From the cell containing the given text, extract its center point as [x, y] coordinate. 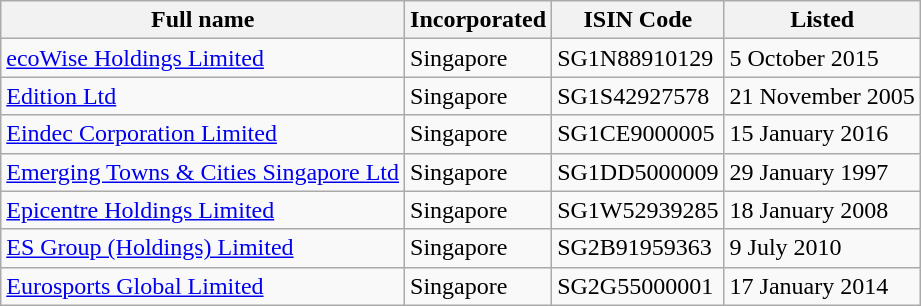
Edition Ltd [203, 96]
21 November 2005 [822, 96]
SG1W52939285 [638, 210]
SG1N88910129 [638, 58]
Epicentre Holdings Limited [203, 210]
Eindec Corporation Limited [203, 134]
SG1DD5000009 [638, 172]
ES Group (Holdings) Limited [203, 248]
SG1S42927578 [638, 96]
15 January 2016 [822, 134]
Listed [822, 20]
ecoWise Holdings Limited [203, 58]
5 October 2015 [822, 58]
Incorporated [478, 20]
SG2G55000001 [638, 286]
SG2B91959363 [638, 248]
Full name [203, 20]
Emerging Towns & Cities Singapore Ltd [203, 172]
17 January 2014 [822, 286]
9 July 2010 [822, 248]
29 January 1997 [822, 172]
ISIN Code [638, 20]
18 January 2008 [822, 210]
Eurosports Global Limited [203, 286]
SG1CE9000005 [638, 134]
